Return the (X, Y) coordinate for the center point of the cell that contains the specified text.  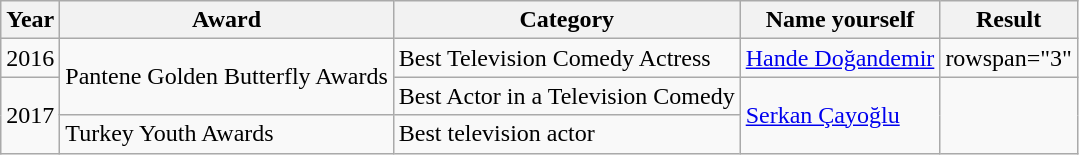
Pantene Golden Butterfly Awards (226, 77)
Name yourself (840, 20)
rowspan="3" (1009, 58)
Category (566, 20)
Best Television Comedy Actress (566, 58)
Year (30, 20)
2016 (30, 58)
Hande Doğandemir (840, 58)
Result (1009, 20)
Serkan Çayoğlu (840, 115)
Best television actor (566, 134)
Best Actor in a Television Comedy (566, 96)
2017 (30, 115)
Award (226, 20)
Turkey Youth Awards (226, 134)
